Capture the cell that displays the provided text and extract its (x, y) central coordinate. 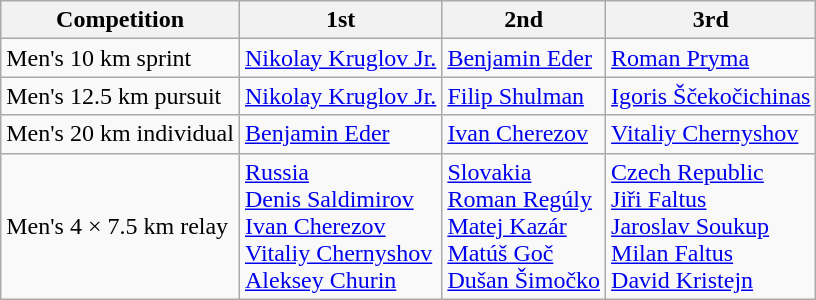
Ivan Cherezov (524, 134)
Competition (120, 20)
Men's 10 km sprint (120, 58)
Vitaliy Chernyshov (711, 134)
Igoris Ščekočichinas (711, 96)
Czech RepublicJiři FaltusJaroslav SoukupMilan FaltusDavid Kristejn (711, 226)
2nd (524, 20)
3rd (711, 20)
Men's 4 × 7.5 km relay (120, 226)
Men's 12.5 km pursuit (120, 96)
SlovakiaRoman RegúlyMatej KazárMatúš GočDušan Šimočko (524, 226)
Roman Pryma (711, 58)
RussiaDenis SaldimirovIvan CherezovVitaliy ChernyshovAleksey Churin (340, 226)
Men's 20 km individual (120, 134)
1st (340, 20)
Filip Shulman (524, 96)
